Return the [x, y] coordinate for the center point of the cell that contains the specified text.  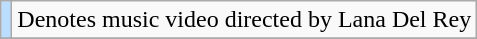
Denotes music video directed by Lana Del Rey [244, 20]
